Identify which cell holds the provided text, then report its [X, Y] central coordinate. 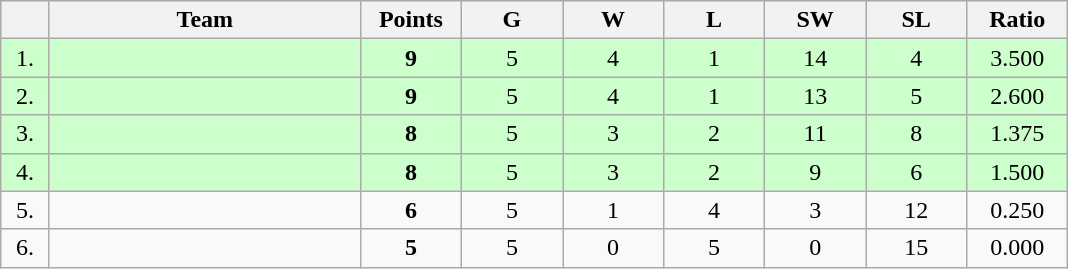
Team [204, 20]
5. [26, 210]
2. [26, 96]
14 [816, 58]
4. [26, 172]
W [612, 20]
SW [816, 20]
L [714, 20]
Points [410, 20]
1. [26, 58]
1.500 [1018, 172]
6. [26, 248]
G [512, 20]
3. [26, 134]
15 [916, 248]
Ratio [1018, 20]
3.500 [1018, 58]
0.250 [1018, 210]
12 [916, 210]
13 [816, 96]
0.000 [1018, 248]
SL [916, 20]
1.375 [1018, 134]
2.600 [1018, 96]
11 [816, 134]
